Identify which cell holds the provided text, then report its [X, Y] central coordinate. 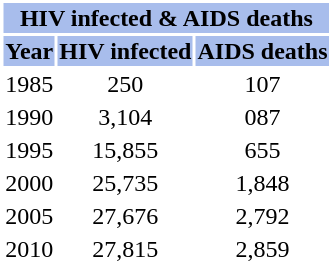
25,735 [126, 183]
2000 [30, 183]
250 [126, 84]
15,855 [126, 150]
2,859 [262, 249]
1,848 [262, 183]
HIV infected [126, 51]
2010 [30, 249]
Year [30, 51]
1995 [30, 150]
AIDS deaths [262, 51]
1990 [30, 117]
107 [262, 84]
3,104 [126, 117]
1985 [30, 84]
2005 [30, 216]
27,676 [126, 216]
087 [262, 117]
HIV infected & AIDS deaths [166, 18]
2,792 [262, 216]
655 [262, 150]
27,815 [126, 249]
